Return the (X, Y) coordinate for the center point of the cell that contains the specified text.  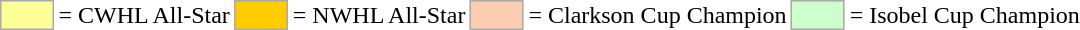
= Clarkson Cup Champion (658, 15)
= CWHL All-Star (144, 15)
= NWHL All-Star (379, 15)
